Return (x, y) of the center of cell containing provided text 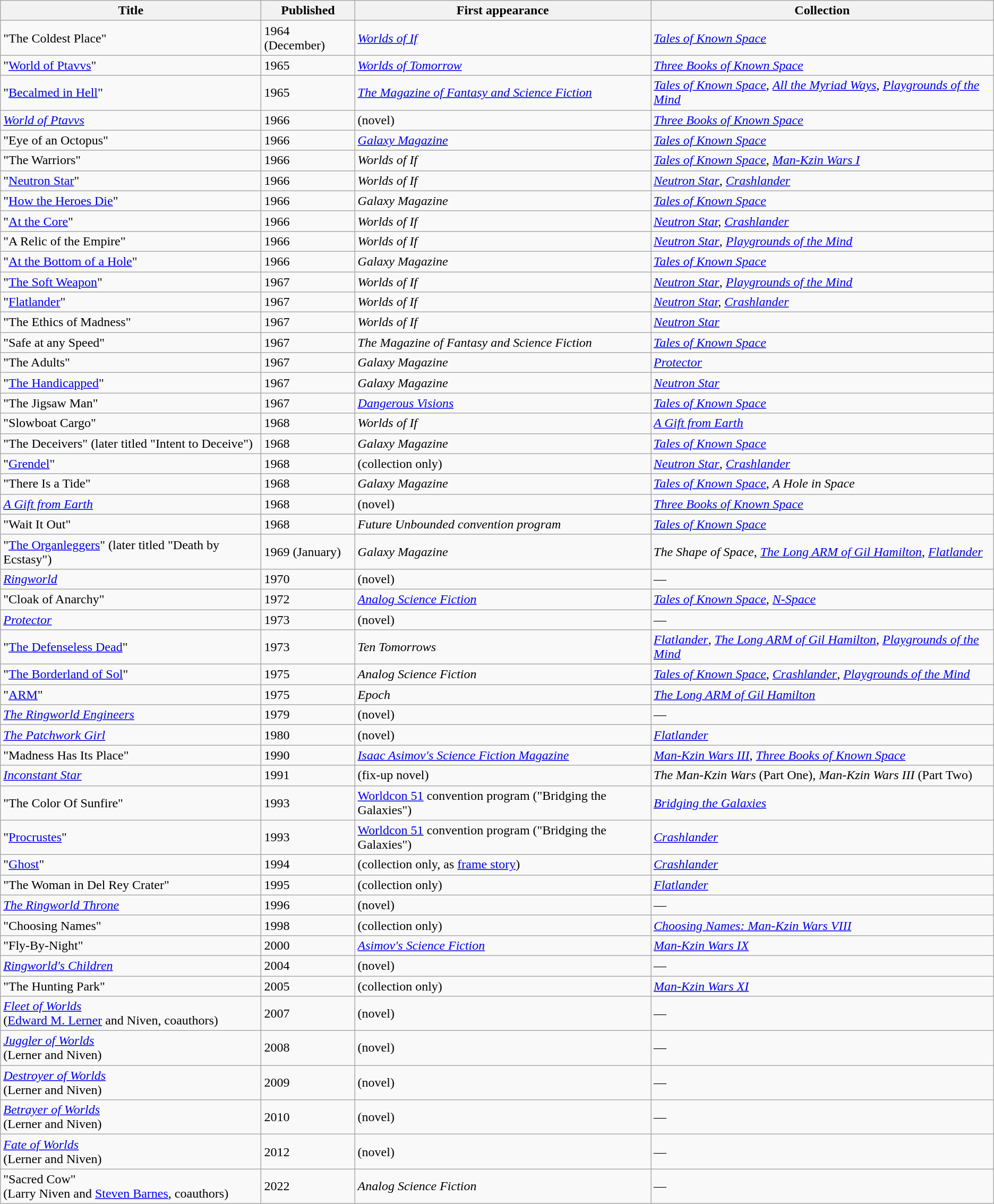
The Man-Kzin Wars (Part One), Man-Kzin Wars III (Part Two) (822, 775)
Tales of Known Space, A Hole in Space (822, 484)
Title (131, 11)
"Becalmed in Hell" (131, 92)
1996 (308, 905)
Worlds of Tomorrow (502, 65)
"The Warriors" (131, 160)
Ringworld's Children (131, 966)
"The Color Of Sunfire" (131, 803)
Destroyer of Worlds (Lerner and Niven) (131, 1082)
The Long ARM of Gil Hamilton (822, 695)
"Procrustes" (131, 837)
Fleet of Worlds (Edward M. Lerner and Niven, coauthors) (131, 1013)
Published (308, 11)
"There Is a Tide" (131, 484)
"The Hunting Park" (131, 986)
"Wait It Out" (131, 524)
"At the Bottom of a Hole" (131, 261)
2007 (308, 1013)
1998 (308, 925)
1972 (308, 599)
1970 (308, 579)
"Safe at any Speed" (131, 343)
2005 (308, 986)
"The Soft Weapon" (131, 282)
Ten Tomorrows (502, 647)
2009 (308, 1082)
Ringworld (131, 579)
"Madness Has Its Place" (131, 755)
Inconstant Star (131, 775)
Tales of Known Space, All the Myriad Ways, Playgrounds of the Mind (822, 92)
"The Handicapped" (131, 383)
"The Adults" (131, 363)
"A Relic of the Empire" (131, 241)
"The Jigsaw Man" (131, 403)
"The Ethics of Madness" (131, 322)
1964 (December) (308, 38)
2022 (308, 1186)
Choosing Names: Man-Kzin Wars VIII (822, 925)
Tales of Known Space, N-Space (822, 599)
Epoch (502, 695)
Man-Kzin Wars III, Three Books of Known Space (822, 755)
Asimov's Science Fiction (502, 945)
"Sacred Cow" (Larry Niven and Steven Barnes, coauthors) (131, 1186)
"At the Core" (131, 221)
The Shape of Space, The Long ARM of Gil Hamilton, Flatlander (822, 551)
"The Deceivers" (later titled "Intent to Deceive") (131, 443)
2000 (308, 945)
Fate of Worlds (Lerner and Niven) (131, 1151)
"Cloak of Anarchy" (131, 599)
"The Borderland of Sol" (131, 674)
"The Defenseless Dead" (131, 647)
"Eye of an Octopus" (131, 140)
Man-Kzin Wars IX (822, 945)
1991 (308, 775)
"World of Ptavvs" (131, 65)
Isaac Asimov's Science Fiction Magazine (502, 755)
2008 (308, 1048)
1969 (January) (308, 551)
Tales of Known Space, Man-Kzin Wars I (822, 160)
"The Organleggers" (later titled "Death by Ecstasy") (131, 551)
"The Coldest Place" (131, 38)
"Ghost" (131, 865)
"Neutron Star" (131, 181)
2004 (308, 966)
(collection only, as frame story) (502, 865)
The Patchwork Girl (131, 735)
Collection (822, 11)
Juggler of Worlds (Lerner and Niven) (131, 1048)
"The Woman in Del Rey Crater" (131, 885)
"Flatlander" (131, 302)
The Ringworld Throne (131, 905)
1995 (308, 885)
Bridging the Galaxies (822, 803)
Tales of Known Space, Crashlander, Playgrounds of the Mind (822, 674)
"Fly-By-Night" (131, 945)
1990 (308, 755)
"Slowboat Cargo" (131, 423)
(fix-up novel) (502, 775)
World of Ptavvs (131, 120)
"Grendel" (131, 464)
Dangerous Visions (502, 403)
"ARM" (131, 695)
"Choosing Names" (131, 925)
2010 (308, 1117)
1980 (308, 735)
Man-Kzin Wars XI (822, 986)
Betrayer of Worlds (Lerner and Niven) (131, 1117)
2012 (308, 1151)
Flatlander, The Long ARM of Gil Hamilton, Playgrounds of the Mind (822, 647)
"How the Heroes Die" (131, 201)
The Ringworld Engineers (131, 715)
1979 (308, 715)
First appearance (502, 11)
Future Unbounded convention program (502, 524)
1994 (308, 865)
